For the text-containing cell, return its midpoint in (x, y) coordinate format. 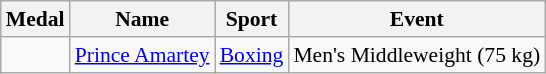
Men's Middleweight (75 kg) (416, 55)
Medal (36, 19)
Sport (252, 19)
Boxing (252, 55)
Prince Amartey (142, 55)
Name (142, 19)
Event (416, 19)
